Identify which cell holds the provided text, then report its [x, y] central coordinate. 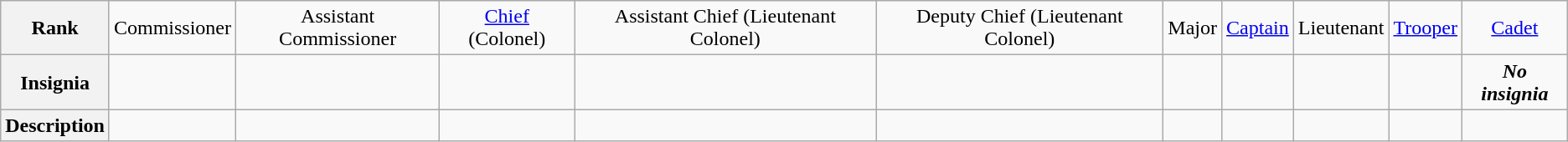
Lieutenant [1341, 28]
Major [1193, 28]
No insignia [1514, 82]
Trooper [1426, 28]
Cadet [1514, 28]
Deputy Chief (Lieutenant Colonel) [1020, 28]
Assistant Commissioner [338, 28]
Commissioner [173, 28]
Description [55, 125]
Chief (Colonel) [508, 28]
Captain [1258, 28]
Insignia [55, 82]
Rank [55, 28]
Assistant Chief (Lieutenant Colonel) [725, 28]
